Scan for the cell matching the given text and deliver its (X, Y) coordinate at center. 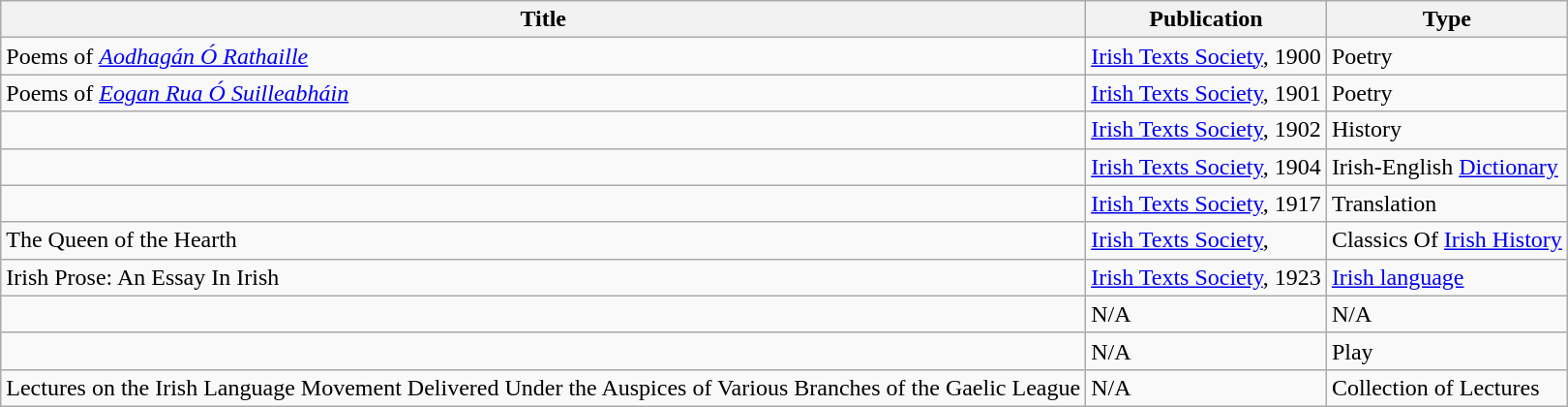
Translation (1446, 203)
Lectures on the Irish Language Movement Delivered Under the Auspices of Various Branches of the Gaelic League (544, 388)
Irish Texts Society, (1206, 240)
Irish Prose: An Essay In Irish (544, 277)
Poems of Eogan Rua Ó Suilleabháin (544, 93)
The Queen of the Hearth (544, 240)
Publication (1206, 19)
Irish language (1446, 277)
Collection of Lectures (1446, 388)
Classics Of Irish History (1446, 240)
Irish-English Dictionary (1446, 167)
Irish Texts Society, 1904 (1206, 167)
Title (544, 19)
History (1446, 130)
Poems of Aodhagán Ó Rathaille (544, 56)
Type (1446, 19)
Irish Texts Society, 1923 (1206, 277)
Irish Texts Society, 1917 (1206, 203)
Irish Texts Society, 1900 (1206, 56)
Irish Texts Society, 1902 (1206, 130)
Play (1446, 351)
Irish Texts Society, 1901 (1206, 93)
